Output the (X, Y) coordinate of the center of the cell containing the given text.  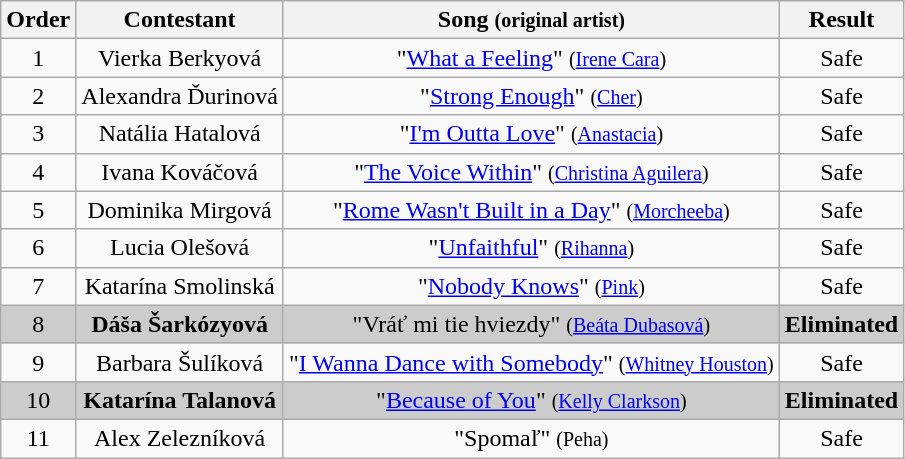
8 (38, 324)
11 (38, 438)
Alexandra Ďurinová (180, 96)
Dominika Mirgová (180, 210)
Barbara Šulíková (180, 362)
1 (38, 58)
Katarína Talanová (180, 400)
Ivana Kováčová (180, 172)
"I'm Outta Love" (Anastacia) (531, 134)
Result (841, 20)
9 (38, 362)
Natália Hatalová (180, 134)
5 (38, 210)
"Rome Wasn't Built in a Day" (Morcheeba) (531, 210)
3 (38, 134)
"Unfaithful" (Rihanna) (531, 248)
2 (38, 96)
10 (38, 400)
"Because of You" (Kelly Clarkson) (531, 400)
"Nobody Knows" (Pink) (531, 286)
Vierka Berkyová (180, 58)
Alex Zelezníková (180, 438)
Katarína Smolinská (180, 286)
"Vráť mi tie hviezdy" (Beáta Dubasová) (531, 324)
"What a Feeling" (Irene Cara) (531, 58)
Dáša Šarkózyová (180, 324)
"I Wanna Dance with Somebody" (Whitney Houston) (531, 362)
Contestant (180, 20)
"Strong Enough" (Cher) (531, 96)
6 (38, 248)
7 (38, 286)
"The Voice Within" (Christina Aguilera) (531, 172)
Lucia Olešová (180, 248)
Song (original artist) (531, 20)
Order (38, 20)
4 (38, 172)
"Spomaľ" (Peha) (531, 438)
